Output the [x, y] coordinate of the center of the cell containing the given text.  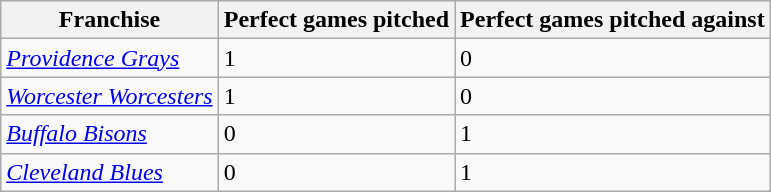
Perfect games pitched against [613, 20]
Worcester Worcesters [110, 96]
Perfect games pitched [336, 20]
Providence Grays [110, 58]
Franchise [110, 20]
Buffalo Bisons [110, 134]
Cleveland Blues [110, 172]
